Find where the given text appears and provide that cell's center as (X, Y) coordinate. 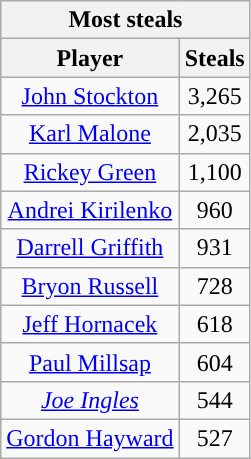
931 (214, 248)
Bryon Russell (90, 286)
Andrei Kirilenko (90, 210)
728 (214, 286)
Jeff Hornacek (90, 324)
Rickey Green (90, 172)
960 (214, 210)
1,100 (214, 172)
Most steals (126, 20)
2,035 (214, 134)
John Stockton (90, 96)
Darrell Griffith (90, 248)
Gordon Hayward (90, 438)
604 (214, 362)
Paul Millsap (90, 362)
Player (90, 58)
Joe Ingles (90, 400)
618 (214, 324)
527 (214, 438)
Steals (214, 58)
Karl Malone (90, 134)
3,265 (214, 96)
544 (214, 400)
